For the text-containing cell, return its midpoint in (X, Y) coordinate format. 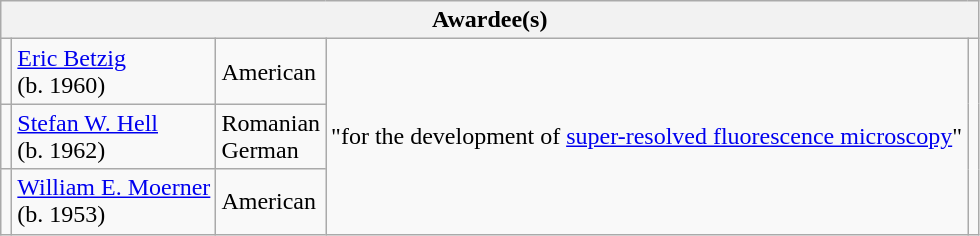
Awardee(s) (490, 20)
William E. Moerner(b. 1953) (114, 202)
Stefan W. Hell(b. 1962) (114, 136)
"for the development of super-resolved fluorescence microscopy" (647, 136)
Eric Betzig(b. 1960) (114, 72)
Romanian German (271, 136)
